Capture the cell that displays the provided text and extract its [X, Y] central coordinate. 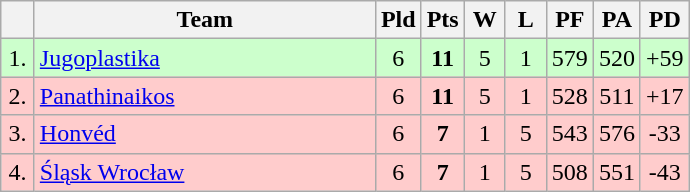
Honvéd [204, 134]
PD [664, 20]
+59 [664, 58]
511 [616, 96]
L [526, 20]
4. [18, 172]
Jugoplastika [204, 58]
508 [570, 172]
520 [616, 58]
PA [616, 20]
543 [570, 134]
W [484, 20]
Pts [442, 20]
Team [204, 20]
-33 [664, 134]
-43 [664, 172]
Panathinaikos [204, 96]
1. [18, 58]
576 [616, 134]
Pld [398, 20]
PF [570, 20]
2. [18, 96]
+17 [664, 96]
551 [616, 172]
528 [570, 96]
3. [18, 134]
Śląsk Wrocław [204, 172]
579 [570, 58]
